From the cell containing the given text, extract its center point as (x, y) coordinate. 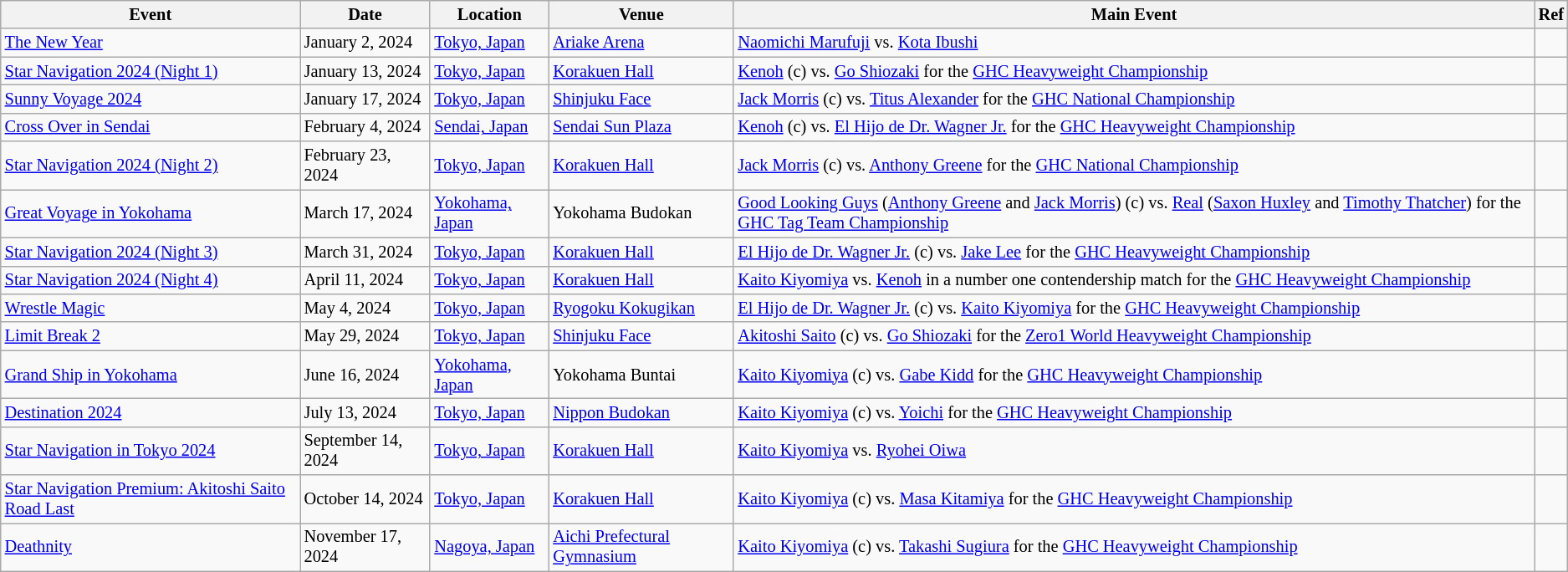
February 23, 2024 (365, 166)
Kaito Kiyomiya (c) vs. Yoichi for the GHC Heavyweight Championship (1134, 412)
Event (151, 14)
Sendai Sun Plaza (641, 127)
Cross Over in Sendai (151, 127)
Star Navigation in Tokyo 2024 (151, 451)
Date (365, 14)
Star Navigation 2024 (Night 3) (151, 252)
Star Navigation 2024 (Night 4) (151, 280)
El Hijo de Dr. Wagner Jr. (c) vs. Kaito Kiyomiya for the GHC Heavyweight Championship (1134, 308)
Yokohama Budokan (641, 213)
Nippon Budokan (641, 412)
Jack Morris (c) vs. Titus Alexander for the GHC National Championship (1134, 99)
Jack Morris (c) vs. Anthony Greene for the GHC National Championship (1134, 166)
Kaito Kiyomiya (c) vs. Takashi Sugiura for the GHC Heavyweight Championship (1134, 547)
Great Voyage in Yokohama (151, 213)
Nagoya, Japan (489, 547)
Venue (641, 14)
Kaito Kiyomiya (c) vs. Masa Kitamiya for the GHC Heavyweight Championship (1134, 499)
April 11, 2024 (365, 280)
Ariake Arena (641, 43)
Kaito Kiyomiya (c) vs. Gabe Kidd for the GHC Heavyweight Championship (1134, 375)
El Hijo de Dr. Wagner Jr. (c) vs. Jake Lee for the GHC Heavyweight Championship (1134, 252)
Location (489, 14)
Ryogoku Kokugikan (641, 308)
January 13, 2024 (365, 71)
Akitoshi Saito (c) vs. Go Shiozaki for the Zero1 World Heavyweight Championship (1134, 336)
Kaito Kiyomiya vs. Ryohei Oiwa (1134, 451)
January 17, 2024 (365, 99)
Kenoh (c) vs. Go Shiozaki for the GHC Heavyweight Championship (1134, 71)
Star Navigation 2024 (Night 1) (151, 71)
Limit Break 2 (151, 336)
Sunny Voyage 2024 (151, 99)
Destination 2024 (151, 412)
March 17, 2024 (365, 213)
Star Navigation Premium: Akitoshi Saito Road Last (151, 499)
Main Event (1134, 14)
Deathnity (151, 547)
May 4, 2024 (365, 308)
Good Looking Guys (Anthony Greene and Jack Morris) (c) vs. Real (Saxon Huxley and Timothy Thatcher) for the GHC Tag Team Championship (1134, 213)
Kaito Kiyomiya vs. Kenoh in a number one contendership match for the GHC Heavyweight Championship (1134, 280)
Star Navigation 2024 (Night 2) (151, 166)
May 29, 2024 (365, 336)
November 17, 2024 (365, 547)
Ref (1551, 14)
Grand Ship in Yokohama (151, 375)
July 13, 2024 (365, 412)
June 16, 2024 (365, 375)
The New Year (151, 43)
September 14, 2024 (365, 451)
October 14, 2024 (365, 499)
Sendai, Japan (489, 127)
January 2, 2024 (365, 43)
February 4, 2024 (365, 127)
Aichi Prefectural Gymnasium (641, 547)
March 31, 2024 (365, 252)
Naomichi Marufuji vs. Kota Ibushi (1134, 43)
Yokohama Buntai (641, 375)
Kenoh (c) vs. El Hijo de Dr. Wagner Jr. for the GHC Heavyweight Championship (1134, 127)
Wrestle Magic (151, 308)
